Extract the [x, y] coordinate from the center of the cell holding the provided text.  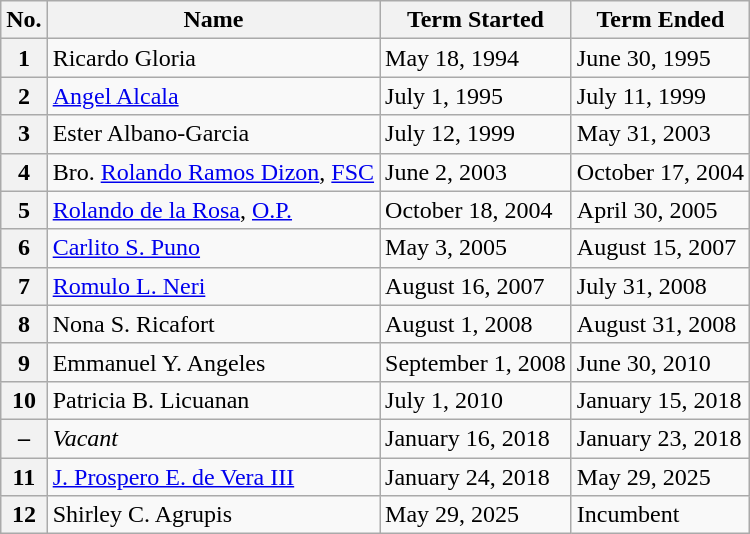
9 [24, 362]
Romulo L. Neri [213, 286]
Term Started [476, 20]
3 [24, 134]
Angel Alcala [213, 96]
January 24, 2018 [476, 477]
August 16, 2007 [476, 286]
5 [24, 210]
June 30, 1995 [660, 58]
Ester Albano-Garcia [213, 134]
October 17, 2004 [660, 172]
Ricardo Gloria [213, 58]
1 [24, 58]
2 [24, 96]
Vacant [213, 438]
J. Prospero E. de Vera III [213, 477]
September 1, 2008 [476, 362]
July 1, 1995 [476, 96]
July 31, 2008 [660, 286]
4 [24, 172]
July 1, 2010 [476, 400]
July 11, 1999 [660, 96]
October 18, 2004 [476, 210]
Incumbent [660, 515]
August 31, 2008 [660, 324]
Nona S. Ricafort [213, 324]
August 1, 2008 [476, 324]
July 12, 1999 [476, 134]
Patricia B. Licuanan [213, 400]
– [24, 438]
May 18, 1994 [476, 58]
8 [24, 324]
7 [24, 286]
January 15, 2018 [660, 400]
Rolando de la Rosa, O.P. [213, 210]
Bro. Rolando Ramos Dizon, FSC [213, 172]
Shirley C. Agrupis [213, 515]
April 30, 2005 [660, 210]
Emmanuel Y. Angeles [213, 362]
Name [213, 20]
Carlito S. Puno [213, 248]
June 2, 2003 [476, 172]
Term Ended [660, 20]
May 31, 2003 [660, 134]
August 15, 2007 [660, 248]
May 3, 2005 [476, 248]
January 16, 2018 [476, 438]
No. [24, 20]
11 [24, 477]
January 23, 2018 [660, 438]
12 [24, 515]
10 [24, 400]
6 [24, 248]
June 30, 2010 [660, 362]
